Identify which cell holds the provided text, then report its [X, Y] central coordinate. 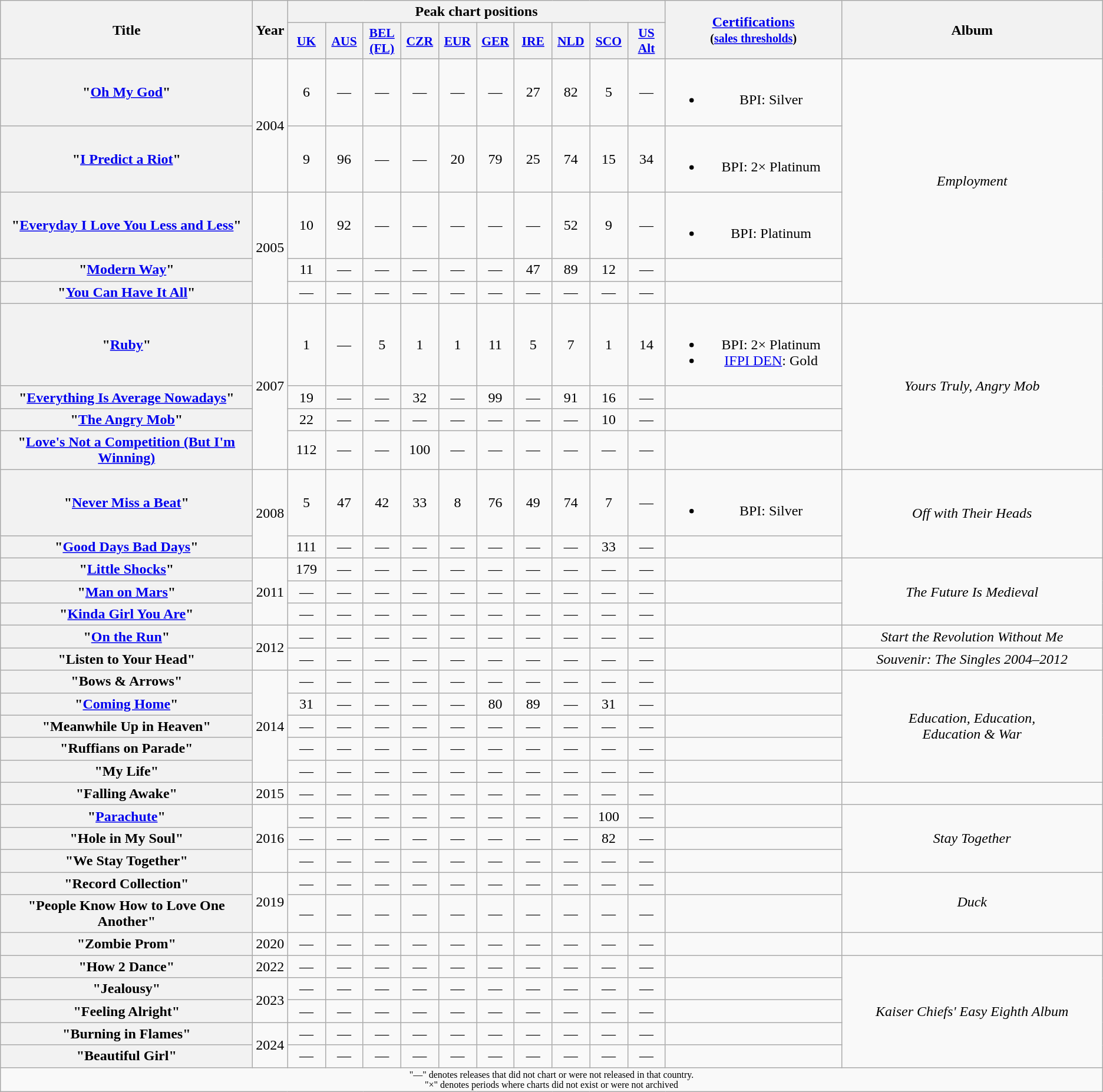
Year [270, 29]
CZR [420, 41]
"The Angry Mob" [127, 419]
USAlt [646, 41]
80 [495, 704]
SCO [609, 41]
2023 [270, 1000]
92 [344, 225]
"Falling Awake" [127, 793]
BEL(FL) [382, 41]
"You Can Have It All" [127, 292]
Start the Revolution Without Me [972, 637]
Souvenir: The Singles 2004–2012 [972, 659]
"Feeling Alright" [127, 1011]
2019 [270, 902]
76 [495, 502]
6 [306, 92]
34 [646, 159]
8 [457, 502]
14 [646, 345]
91 [571, 397]
"Modern Way" [127, 270]
27 [533, 92]
"How 2 Dance" [127, 967]
"I Predict a Riot" [127, 159]
2016 [270, 838]
2012 [270, 648]
"Parachute" [127, 816]
"Kinda Girl You Are" [127, 614]
"Ruby" [127, 345]
111 [306, 547]
"Jealousy" [127, 989]
"Little Shocks" [127, 570]
The Future Is Medieval [972, 592]
15 [609, 159]
"Love's Not a Competition (But I'm Winning) [127, 450]
Employment [972, 181]
AUS [344, 41]
22 [306, 419]
UK [306, 41]
2024 [270, 1045]
12 [609, 270]
"Record Collection" [127, 883]
52 [571, 225]
Kaiser Chiefs' Easy Eighth Album [972, 1011]
2020 [270, 944]
"Meanwhile Up in Heaven" [127, 726]
2008 [270, 514]
"Beautiful Girl" [127, 1056]
19 [306, 397]
96 [344, 159]
"Listen to Your Head" [127, 659]
Off with Their Heads [972, 514]
"People Know How to Love One Another" [127, 914]
16 [609, 397]
49 [533, 502]
2005 [270, 247]
25 [533, 159]
IRE [533, 41]
"Bows & Arrows" [127, 681]
"Burning in Flames" [127, 1034]
2022 [270, 967]
79 [495, 159]
"We Stay Together" [127, 861]
GER [495, 41]
"Hole in My Soul" [127, 838]
Certifications(sales thresholds) [753, 29]
"My Life" [127, 771]
Peak chart positions [476, 12]
20 [457, 159]
"Never Miss a Beat" [127, 502]
Stay Together [972, 838]
179 [306, 570]
99 [495, 397]
"Everyday I Love You Less and Less" [127, 225]
112 [306, 450]
BPI: 2× Platinum [753, 159]
Album [972, 29]
Duck [972, 902]
"Coming Home" [127, 704]
Title [127, 29]
32 [420, 397]
Education, Education,Education & War [972, 726]
"On the Run" [127, 637]
NLD [571, 41]
"Everything Is Average Nowadays" [127, 397]
BPI: Platinum [753, 225]
"Ruffians on Parade" [127, 749]
"Man on Mars" [127, 592]
2007 [270, 386]
2014 [270, 726]
2004 [270, 125]
Yours Truly, Angry Mob [972, 386]
2011 [270, 592]
"Oh My God" [127, 92]
EUR [457, 41]
2015 [270, 793]
"Zombie Prom" [127, 944]
"Good Days Bad Days" [127, 547]
"—" denotes releases that did not chart or were not released in that country."×" denotes periods where charts did not exist or were not archived [551, 1079]
BPI: 2× PlatinumIFPI DEN: Gold [753, 345]
42 [382, 502]
